Extract the [X, Y] coordinate from the center of the cell holding the provided text.  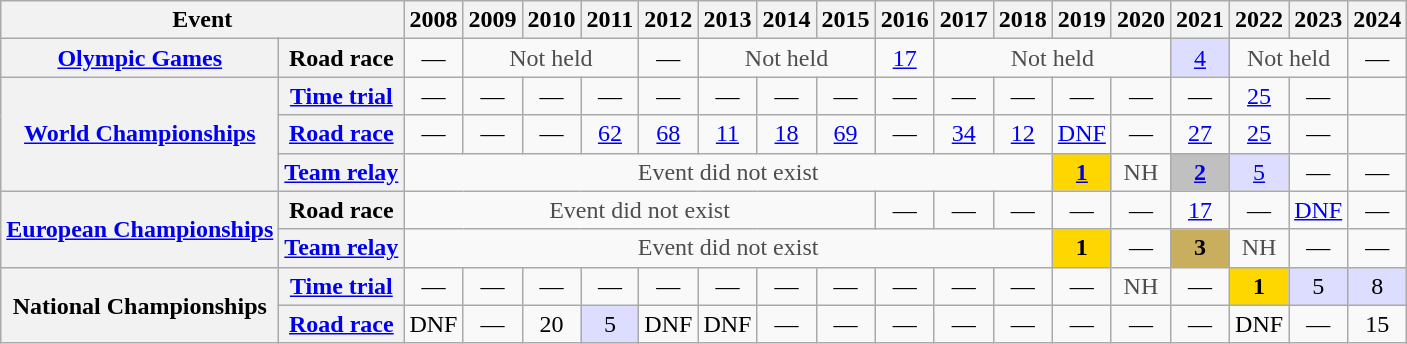
2014 [786, 20]
27 [1200, 134]
2013 [728, 20]
European Championships [140, 229]
20 [552, 324]
69 [846, 134]
18 [786, 134]
2010 [552, 20]
2011 [610, 20]
National Championships [140, 305]
12 [1022, 134]
Olympic Games [140, 58]
15 [1378, 324]
2021 [1200, 20]
3 [1200, 248]
2008 [434, 20]
2020 [1140, 20]
8 [1378, 286]
2012 [668, 20]
2018 [1022, 20]
4 [1200, 58]
2024 [1378, 20]
2016 [904, 20]
2017 [964, 20]
World Championships [140, 134]
2019 [1082, 20]
62 [610, 134]
34 [964, 134]
Event [202, 20]
68 [668, 134]
11 [728, 134]
2015 [846, 20]
2022 [1260, 20]
2023 [1318, 20]
2 [1200, 172]
2009 [492, 20]
